Determine the (X, Y) coordinate at the center of the cell enclosing the given text.  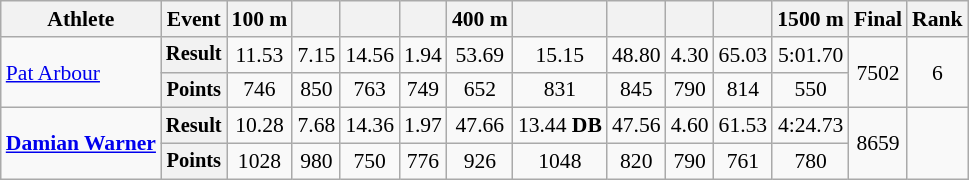
10.28 (260, 126)
1028 (260, 162)
47.66 (480, 126)
Pat Arbour (81, 72)
820 (636, 162)
Athlete (81, 19)
7502 (878, 72)
980 (316, 162)
776 (423, 162)
652 (480, 90)
14.56 (370, 55)
13.44 DB (560, 126)
400 m (480, 19)
4.60 (690, 126)
Damian Warner (81, 144)
61.53 (744, 126)
1.97 (423, 126)
65.03 (744, 55)
750 (370, 162)
100 m (260, 19)
550 (810, 90)
1048 (560, 162)
Final (878, 19)
53.69 (480, 55)
814 (744, 90)
5:01.70 (810, 55)
763 (370, 90)
831 (560, 90)
1.94 (423, 55)
47.56 (636, 126)
Rank (938, 19)
15.15 (560, 55)
8659 (878, 144)
780 (810, 162)
14.36 (370, 126)
746 (260, 90)
749 (423, 90)
4.30 (690, 55)
4:24.73 (810, 126)
11.53 (260, 55)
1500 m (810, 19)
926 (480, 162)
7.68 (316, 126)
845 (636, 90)
7.15 (316, 55)
Event (194, 19)
761 (744, 162)
850 (316, 90)
48.80 (636, 55)
6 (938, 72)
